Scan for the cell matching the given text and deliver its [X, Y] coordinate at center. 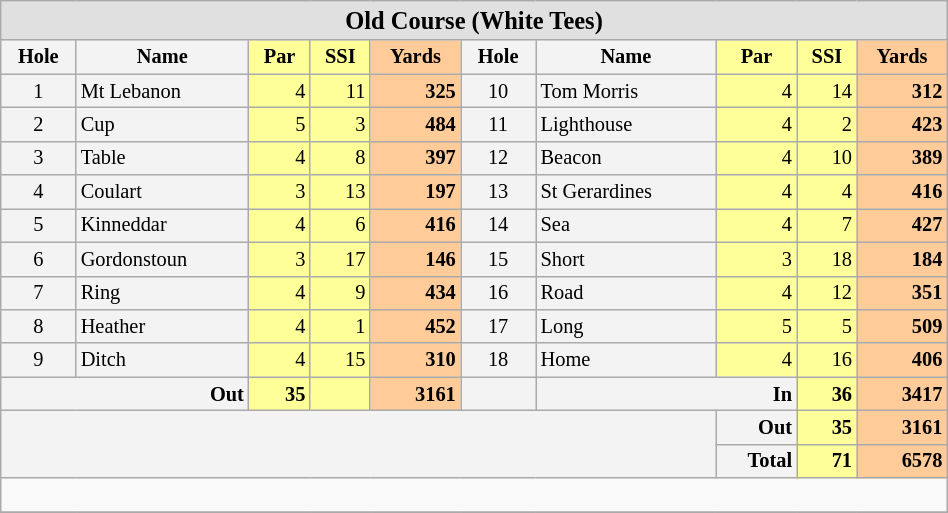
Ditch [162, 360]
Home [626, 360]
351 [902, 293]
325 [415, 91]
Cup [162, 124]
509 [902, 326]
427 [902, 225]
Table [162, 158]
434 [415, 293]
6578 [902, 461]
St Gerardines [626, 192]
In [666, 394]
Sea [626, 225]
312 [902, 91]
Long [626, 326]
310 [415, 360]
Lighthouse [626, 124]
423 [902, 124]
36 [827, 394]
Kinneddar [162, 225]
Total [756, 461]
Short [626, 259]
3417 [902, 394]
Mt Lebanon [162, 91]
197 [415, 192]
Coulart [162, 192]
484 [415, 124]
397 [415, 158]
Heather [162, 326]
406 [902, 360]
Road [626, 293]
146 [415, 259]
389 [902, 158]
Old Course (White Tees) [474, 20]
Tom Morris [626, 91]
Gordonstoun [162, 259]
Ring [162, 293]
71 [827, 461]
184 [902, 259]
Beacon [626, 158]
452 [415, 326]
